From the cell containing the given text, extract its center point as [X, Y] coordinate. 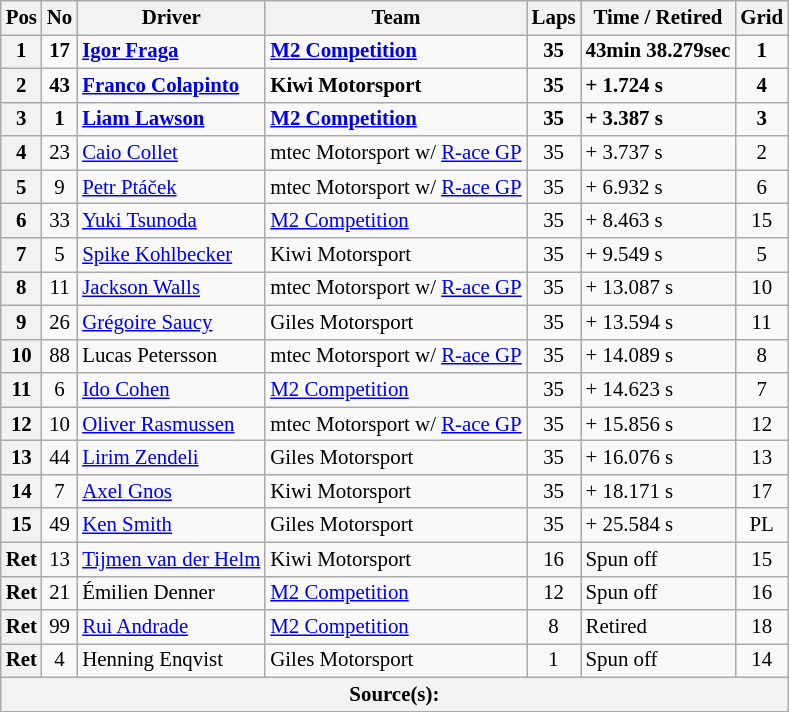
Pos [22, 18]
+ 15.856 s [658, 424]
+ 25.584 s [658, 525]
Team [396, 18]
Henning Enqvist [171, 661]
Petr Ptáček [171, 187]
Caio Collet [171, 153]
+ 18.171 s [658, 491]
Time / Retired [658, 18]
+ 3.737 s [658, 153]
+ 14.089 s [658, 356]
Grid [762, 18]
Franco Colapinto [171, 85]
21 [60, 593]
+ 8.463 s [658, 221]
49 [60, 525]
Retired [658, 627]
Yuki Tsunoda [171, 221]
Rui Andrade [171, 627]
Lucas Petersson [171, 356]
+ 13.594 s [658, 322]
43 [60, 85]
Axel Gnos [171, 491]
Jackson Walls [171, 288]
44 [60, 458]
23 [60, 153]
+ 13.087 s [658, 288]
+ 3.387 s [658, 119]
Igor Fraga [171, 51]
+ 16.076 s [658, 458]
Ken Smith [171, 525]
+ 1.724 s [658, 85]
+ 9.549 s [658, 255]
Spike Kohlbecker [171, 255]
Laps [554, 18]
33 [60, 221]
43min 38.279sec [658, 51]
Source(s): [394, 695]
Liam Lawson [171, 119]
Émilien Denner [171, 593]
+ 6.932 s [658, 187]
18 [762, 627]
Grégoire Saucy [171, 322]
No [60, 18]
Lirim Zendeli [171, 458]
Tijmen van der Helm [171, 559]
88 [60, 356]
PL [762, 525]
+ 14.623 s [658, 390]
Oliver Rasmussen [171, 424]
26 [60, 322]
Driver [171, 18]
99 [60, 627]
Ido Cohen [171, 390]
